Capture the cell that displays the provided text and extract its [x, y] central coordinate. 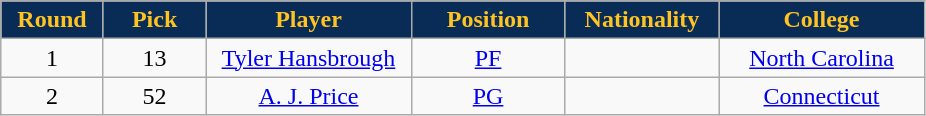
Player [308, 20]
A. J. Price [308, 96]
PG [488, 96]
Connecticut [822, 96]
College [822, 20]
Tyler Hansbrough [308, 58]
Nationality [642, 20]
13 [154, 58]
Round [52, 20]
Position [488, 20]
2 [52, 96]
52 [154, 96]
PF [488, 58]
1 [52, 58]
North Carolina [822, 58]
Pick [154, 20]
